Pinpoint the cell where the given text exists, returning its (x, y) midpoint coordinate. 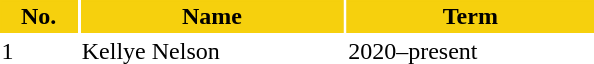
Term (470, 16)
No. (38, 16)
Name (212, 16)
